Provide the [x, y] coordinate of the cell's center where the given text is located.  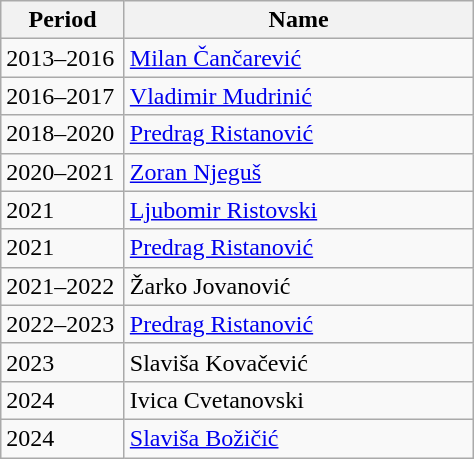
Žarko Jovanović [298, 286]
Zoran Njeguš [298, 172]
Slaviša Kovačević [298, 362]
2013–2016 [63, 58]
Slaviša Božičić [298, 438]
Ivica Cvetanovski [298, 400]
2018–2020 [63, 134]
2021–2022 [63, 286]
Name [298, 20]
Period [63, 20]
2016–2017 [63, 96]
Milan Čančarević [298, 58]
Ljubomir Ristovski [298, 210]
Vladimir Mudrinić [298, 96]
2020–2021 [63, 172]
2023 [63, 362]
2022–2023 [63, 324]
